For the text-containing cell, return its midpoint in [X, Y] coordinate format. 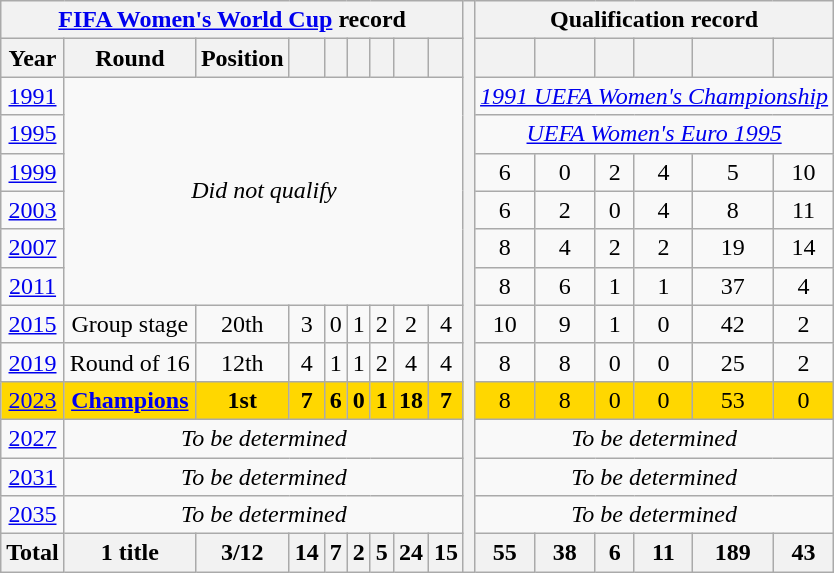
Qualification record [654, 20]
12th [242, 362]
1 title [130, 553]
1995 [33, 134]
UEFA Women's Euro 1995 [654, 134]
1st [242, 400]
3 [306, 324]
Champions [130, 400]
2003 [33, 210]
37 [732, 286]
Group stage [130, 324]
9 [565, 324]
Total [33, 553]
FIFA Women's World Cup record [232, 20]
1991 UEFA Women's Championship [654, 96]
Position [242, 58]
53 [732, 400]
2015 [33, 324]
18 [410, 400]
2019 [33, 362]
3/12 [242, 553]
1991 [33, 96]
1999 [33, 172]
43 [803, 553]
20th [242, 324]
189 [732, 553]
2007 [33, 248]
19 [732, 248]
24 [410, 553]
55 [505, 553]
15 [446, 553]
25 [732, 362]
Year [33, 58]
2031 [33, 477]
38 [565, 553]
Round of 16 [130, 362]
Did not qualify [264, 191]
2027 [33, 438]
2011 [33, 286]
Round [130, 58]
42 [732, 324]
2035 [33, 515]
2023 [33, 400]
